Scan for the cell matching the given text and deliver its (x, y) coordinate at center. 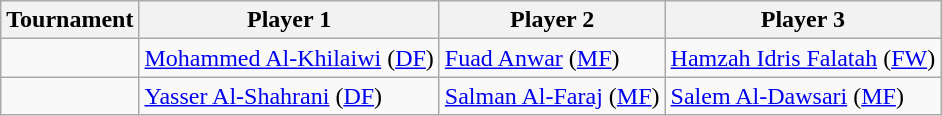
Player 1 (289, 20)
Tournament (70, 20)
Yasser Al-Shahrani (DF) (289, 96)
Mohammed Al-Khilaiwi (DF) (289, 58)
Salem Al-Dawsari (MF) (803, 96)
Player 3 (803, 20)
Salman Al-Faraj (MF) (552, 96)
Hamzah Idris Falatah (FW) (803, 58)
Fuad Anwar (MF) (552, 58)
Player 2 (552, 20)
